Output the (x, y) coordinate of the center of the cell containing the given text.  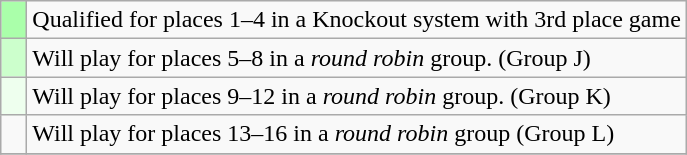
Will play for places 9–12 in a round robin group. (Group K) (357, 96)
Will play for places 5–8 in a round robin group. (Group J) (357, 58)
Qualified for places 1–4 in a Knockout system with 3rd place game (357, 20)
Will play for places 13–16 in a round robin group (Group L) (357, 134)
